From the cell containing the given text, extract its center point as [X, Y] coordinate. 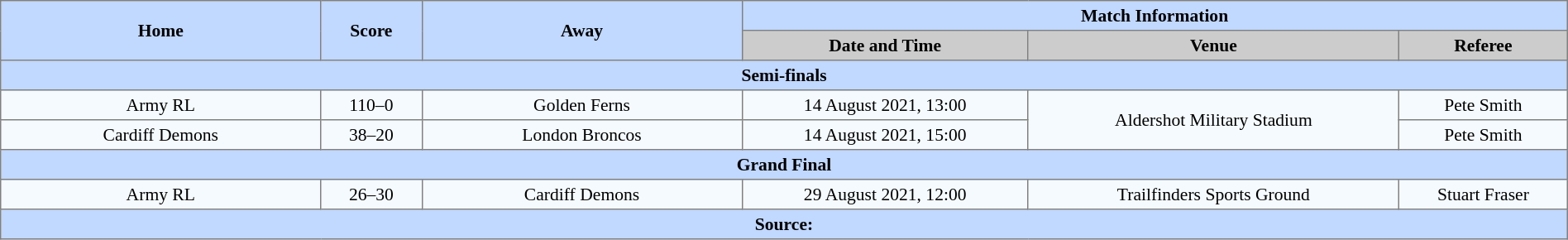
Match Information [1154, 16]
26–30 [371, 194]
38–20 [371, 135]
Grand Final [784, 165]
Referee [1483, 46]
110–0 [371, 105]
Score [371, 31]
Venue [1213, 46]
14 August 2021, 13:00 [885, 105]
London Broncos [582, 135]
Stuart Fraser [1483, 194]
Source: [784, 224]
Date and Time [885, 46]
29 August 2021, 12:00 [885, 194]
Away [582, 31]
14 August 2021, 15:00 [885, 135]
Trailfinders Sports Ground [1213, 194]
Semi-finals [784, 75]
Aldershot Military Stadium [1213, 120]
Golden Ferns [582, 105]
Home [160, 31]
